For the text-containing cell, return its midpoint in [x, y] coordinate format. 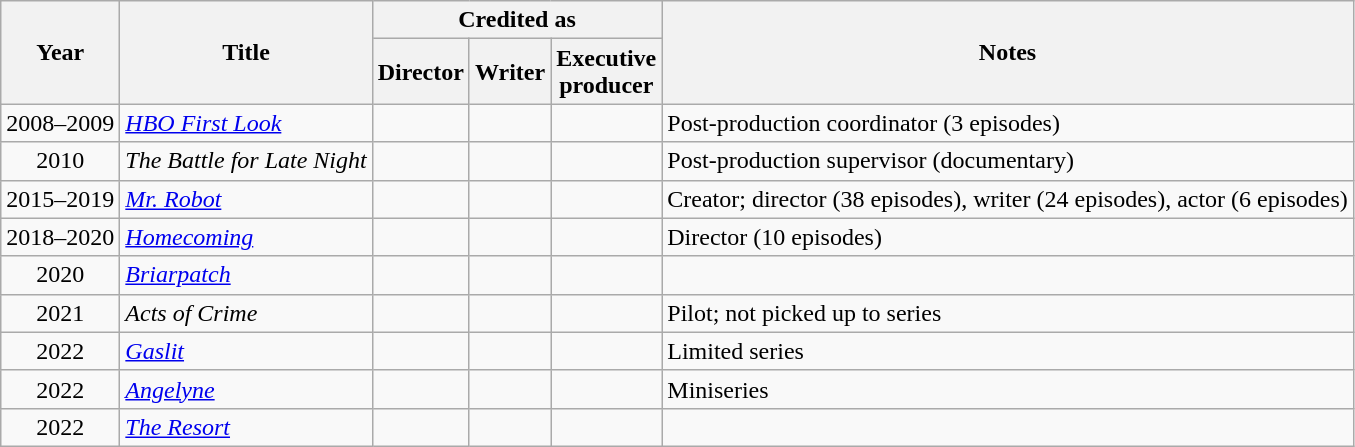
Post-production supervisor (documentary) [1008, 161]
Gaslit [246, 351]
2018–2020 [60, 237]
Year [60, 52]
Acts of Crime [246, 313]
Executiveproducer [606, 72]
The Battle for Late Night [246, 161]
Writer [510, 72]
Director (10 episodes) [1008, 237]
Post-production coordinator (3 episodes) [1008, 123]
Credited as [517, 20]
Mr. Robot [246, 199]
2015–2019 [60, 199]
HBO First Look [246, 123]
Angelyne [246, 389]
2020 [60, 275]
Miniseries [1008, 389]
2008–2009 [60, 123]
Creator; director (38 episodes), writer (24 episodes), actor (6 episodes) [1008, 199]
Homecoming [246, 237]
Briarpatch [246, 275]
Title [246, 52]
2021 [60, 313]
The Resort [246, 427]
Director [420, 72]
Notes [1008, 52]
Pilot; not picked up to series [1008, 313]
2010 [60, 161]
Limited series [1008, 351]
